Locate the cell with the specified text and output its [x, y] center coordinate. 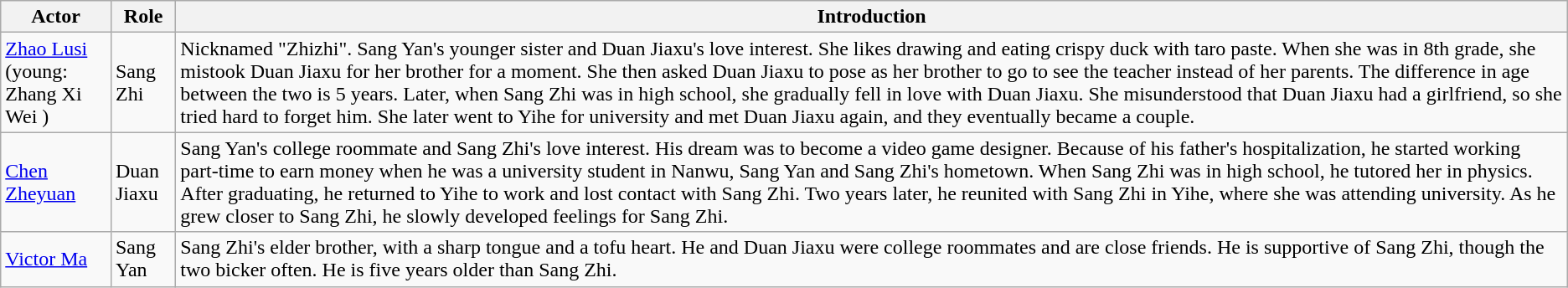
Chen Zheyuan [56, 183]
Zhao Lusi(young: Zhang Xi Wei ) [56, 82]
Role [142, 17]
Sang Zhi [142, 82]
Victor Ma [56, 260]
Duan Jiaxu [142, 183]
Sang Yan [142, 260]
Actor [56, 17]
Introduction [871, 17]
